Capture the cell that displays the provided text and extract its [X, Y] central coordinate. 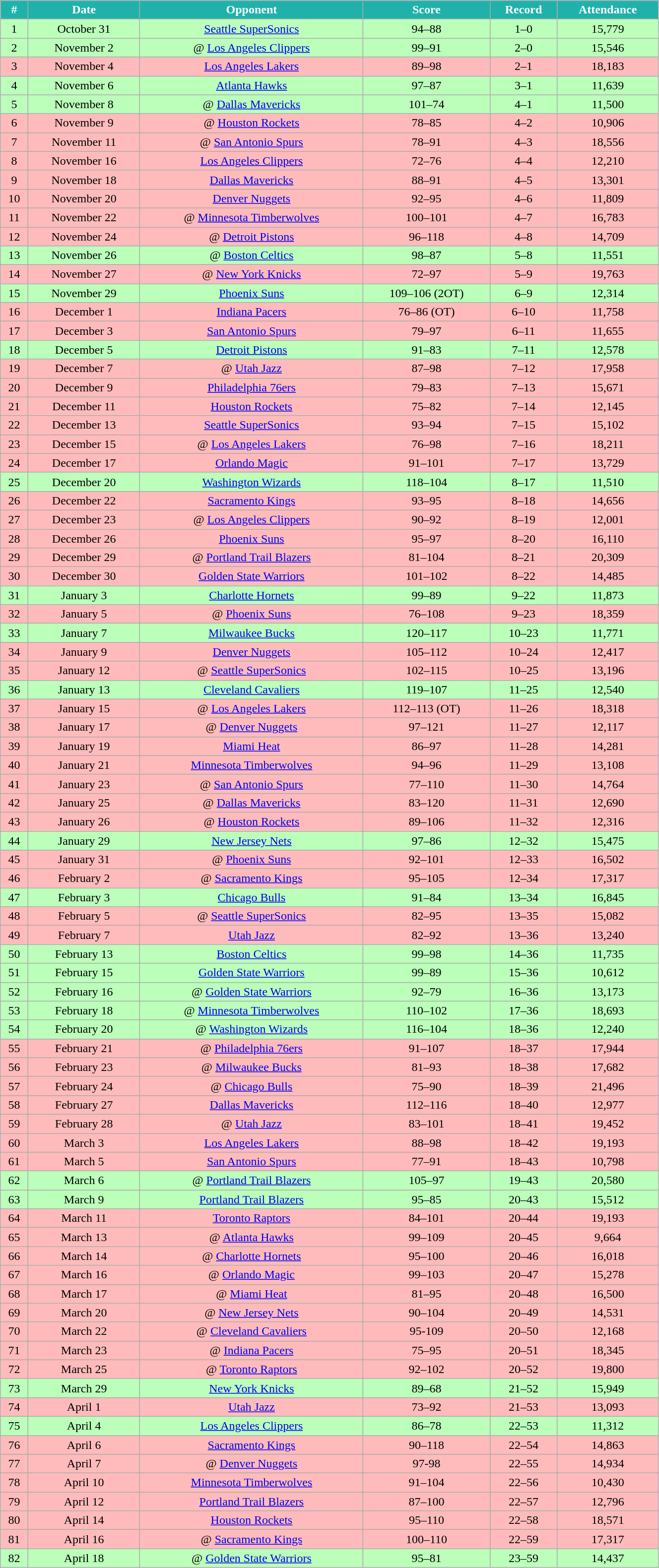
January 23 [84, 784]
Washington Wizards [252, 482]
18–38 [524, 1067]
February 2 [84, 878]
90–104 [427, 1313]
100–110 [427, 1539]
13,240 [608, 935]
88–98 [427, 1142]
February 18 [84, 1010]
5 [14, 104]
7–14 [524, 406]
50 [14, 954]
January 25 [84, 803]
48 [14, 916]
10–23 [524, 633]
100–101 [427, 217]
44 [14, 841]
February 16 [84, 992]
@ Toronto Raptors [252, 1369]
April 6 [84, 1445]
118–104 [427, 482]
98–87 [427, 255]
82–95 [427, 916]
20–49 [524, 1313]
20,580 [608, 1181]
13 [14, 255]
4–1 [524, 104]
91–83 [427, 350]
New Jersey Nets [252, 841]
14,281 [608, 746]
92–95 [427, 198]
Attendance [608, 10]
8–22 [524, 576]
11–27 [524, 727]
41 [14, 784]
15,779 [608, 29]
Philadelphia 76ers [252, 387]
12,314 [608, 293]
March 11 [84, 1218]
January 19 [84, 746]
11,510 [608, 482]
59 [14, 1124]
75–90 [427, 1086]
Atlanta Hawks [252, 85]
6–9 [524, 293]
12,117 [608, 727]
20–46 [524, 1256]
November 16 [84, 161]
December 1 [84, 312]
20–50 [524, 1331]
Opponent [252, 10]
58 [14, 1105]
January 17 [84, 727]
14,485 [608, 576]
12 [14, 237]
March 16 [84, 1275]
92–79 [427, 992]
November 18 [84, 180]
November 8 [84, 104]
@ Milwaukee Bucks [252, 1067]
13,093 [608, 1407]
93–95 [427, 501]
76 [14, 1445]
13,173 [608, 992]
28 [14, 538]
15 [14, 293]
December 13 [84, 425]
20,309 [608, 558]
12,540 [608, 690]
March 20 [84, 1313]
19 [14, 369]
6 [14, 123]
90–92 [427, 519]
February 23 [84, 1067]
91–84 [427, 897]
@ Miami Heat [252, 1294]
95–110 [427, 1520]
18–40 [524, 1105]
74 [14, 1407]
16,018 [608, 1256]
84–101 [427, 1218]
March 9 [84, 1199]
47 [14, 897]
March 6 [84, 1181]
11,809 [608, 198]
10,430 [608, 1483]
119–107 [427, 690]
March 29 [84, 1388]
11,655 [608, 331]
72–97 [427, 274]
10–24 [524, 652]
11–26 [524, 708]
14,531 [608, 1313]
11,312 [608, 1426]
22–59 [524, 1539]
@ New York Knicks [252, 274]
21 [14, 406]
15,512 [608, 1199]
11–30 [524, 784]
56 [14, 1067]
78 [14, 1483]
21,496 [608, 1086]
89–98 [427, 66]
20–48 [524, 1294]
@ Philadelphia 76ers [252, 1048]
@ Chicago Bulls [252, 1086]
13–35 [524, 916]
January 5 [84, 614]
19,763 [608, 274]
54 [14, 1029]
95–97 [427, 538]
14,934 [608, 1464]
10,612 [608, 973]
95–85 [427, 1199]
20 [14, 387]
December 20 [84, 482]
Cleveland Cavaliers [252, 690]
12–33 [524, 860]
4–8 [524, 237]
109–106 (2OT) [427, 293]
7–16 [524, 444]
12,690 [608, 803]
3–1 [524, 85]
@ Cleveland Cavaliers [252, 1331]
70 [14, 1331]
102–115 [427, 671]
3 [14, 66]
9–22 [524, 595]
April 10 [84, 1483]
12,001 [608, 519]
95–100 [427, 1256]
11–29 [524, 765]
73 [14, 1388]
94–96 [427, 765]
7 [14, 142]
19,452 [608, 1124]
76–108 [427, 614]
11,873 [608, 595]
15,546 [608, 48]
@ Orlando Magic [252, 1275]
72 [14, 1369]
February 13 [84, 954]
46 [14, 878]
31 [14, 595]
88–91 [427, 180]
16 [14, 312]
57 [14, 1086]
6–11 [524, 331]
April 16 [84, 1539]
November 4 [84, 66]
9,664 [608, 1237]
8–21 [524, 558]
14,764 [608, 784]
64 [14, 1218]
14,656 [608, 501]
January 21 [84, 765]
76–86 (OT) [427, 312]
18,556 [608, 142]
60 [14, 1142]
77 [14, 1464]
13–34 [524, 897]
18,183 [608, 66]
75 [14, 1426]
65 [14, 1237]
# [14, 10]
101–102 [427, 576]
23 [14, 444]
12,417 [608, 652]
Score [427, 10]
4–3 [524, 142]
Toronto Raptors [252, 1218]
18–39 [524, 1086]
7–15 [524, 425]
79–83 [427, 387]
95–105 [427, 878]
14,437 [608, 1558]
November 9 [84, 123]
7–11 [524, 350]
87–98 [427, 369]
24 [14, 463]
112–116 [427, 1105]
105–112 [427, 652]
55 [14, 1048]
February 27 [84, 1105]
35 [14, 671]
Chicago Bulls [252, 897]
77–110 [427, 784]
11,500 [608, 104]
27 [14, 519]
December 3 [84, 331]
112–113 (OT) [427, 708]
38 [14, 727]
17,682 [608, 1067]
99–98 [427, 954]
12,316 [608, 821]
8–20 [524, 538]
101–74 [427, 104]
83–120 [427, 803]
16,500 [608, 1294]
45 [14, 860]
20–52 [524, 1369]
Miami Heat [252, 746]
12–32 [524, 841]
November 29 [84, 293]
18,345 [608, 1350]
91–107 [427, 1048]
120–117 [427, 633]
18–36 [524, 1029]
November 6 [84, 85]
12,796 [608, 1502]
37 [14, 708]
92–102 [427, 1369]
96–118 [427, 237]
2–0 [524, 48]
22–57 [524, 1502]
December 22 [84, 501]
51 [14, 973]
13,729 [608, 463]
1 [14, 29]
78–91 [427, 142]
March 25 [84, 1369]
97–121 [427, 727]
@ New Jersey Nets [252, 1313]
15,082 [608, 916]
Orlando Magic [252, 463]
15–36 [524, 973]
14 [14, 274]
1–0 [524, 29]
March 14 [84, 1256]
11–31 [524, 803]
97–86 [427, 841]
8 [14, 161]
2 [14, 48]
November 20 [84, 198]
116–104 [427, 1029]
18–42 [524, 1142]
22–56 [524, 1483]
34 [14, 652]
11–28 [524, 746]
4–2 [524, 123]
62 [14, 1181]
12,578 [608, 350]
12,168 [608, 1331]
86–97 [427, 746]
February 21 [84, 1048]
12,145 [608, 406]
April 14 [84, 1520]
January 3 [84, 595]
@ Indiana Pacers [252, 1350]
105–97 [427, 1181]
17 [14, 331]
19–43 [524, 1181]
January 12 [84, 671]
18–43 [524, 1162]
January 15 [84, 708]
18–37 [524, 1048]
39 [14, 746]
14,709 [608, 237]
17–36 [524, 1010]
40 [14, 765]
16,110 [608, 538]
29 [14, 558]
22–58 [524, 1520]
8–17 [524, 482]
November 24 [84, 237]
December 17 [84, 463]
78–85 [427, 123]
82–92 [427, 935]
April 4 [84, 1426]
10–25 [524, 671]
73–92 [427, 1407]
61 [14, 1162]
13,196 [608, 671]
14–36 [524, 954]
14,863 [608, 1445]
November 2 [84, 48]
Charlotte Hornets [252, 595]
20–45 [524, 1237]
9 [14, 180]
12,210 [608, 161]
32 [14, 614]
November 22 [84, 217]
February 20 [84, 1029]
@ Charlotte Hornets [252, 1256]
83–101 [427, 1124]
7–17 [524, 463]
20–47 [524, 1275]
Detroit Pistons [252, 350]
22 [14, 425]
October 31 [84, 29]
52 [14, 992]
4–4 [524, 161]
@ Atlanta Hawks [252, 1237]
7–12 [524, 369]
11,758 [608, 312]
January 29 [84, 841]
79 [14, 1502]
97–87 [427, 85]
17,944 [608, 1048]
16,783 [608, 217]
December 11 [84, 406]
March 3 [84, 1142]
16,845 [608, 897]
November 27 [84, 274]
21–52 [524, 1388]
95–81 [427, 1558]
April 7 [84, 1464]
99–103 [427, 1275]
5–9 [524, 274]
93–94 [427, 425]
4–5 [524, 180]
20–43 [524, 1199]
10,798 [608, 1162]
18,359 [608, 614]
17,958 [608, 369]
23–59 [524, 1558]
89–68 [427, 1388]
18,211 [608, 444]
December 15 [84, 444]
15,949 [608, 1388]
8–19 [524, 519]
75–82 [427, 406]
December 7 [84, 369]
110–102 [427, 1010]
March 22 [84, 1331]
11,771 [608, 633]
4–7 [524, 217]
12,977 [608, 1105]
7–13 [524, 387]
67 [14, 1275]
80 [14, 1520]
81–95 [427, 1294]
69 [14, 1313]
February 3 [84, 897]
15,671 [608, 387]
February 7 [84, 935]
13,108 [608, 765]
March 23 [84, 1350]
18,318 [608, 708]
@ Washington Wizards [252, 1029]
66 [14, 1256]
Record [524, 10]
20–51 [524, 1350]
22–55 [524, 1464]
Boston Celtics [252, 954]
January 31 [84, 860]
81 [14, 1539]
February 24 [84, 1086]
12–34 [524, 878]
16–36 [524, 992]
33 [14, 633]
18,571 [608, 1520]
72–76 [427, 161]
63 [14, 1199]
86–78 [427, 1426]
January 26 [84, 821]
April 1 [84, 1407]
82 [14, 1558]
@ Detroit Pistons [252, 237]
March 5 [84, 1162]
90–118 [427, 1445]
92–101 [427, 860]
New York Knicks [252, 1388]
87–100 [427, 1502]
77–91 [427, 1162]
75–95 [427, 1350]
10,906 [608, 123]
79–97 [427, 331]
25 [14, 482]
4 [14, 85]
March 17 [84, 1294]
December 29 [84, 558]
November 26 [84, 255]
January 7 [84, 633]
January 9 [84, 652]
68 [14, 1294]
71 [14, 1350]
February 15 [84, 973]
Milwaukee Bucks [252, 633]
2–1 [524, 66]
December 30 [84, 576]
11,551 [608, 255]
18–41 [524, 1124]
April 12 [84, 1502]
January 13 [84, 690]
26 [14, 501]
December 26 [84, 538]
15,102 [608, 425]
16,502 [608, 860]
42 [14, 803]
95-109 [427, 1331]
9–23 [524, 614]
Date [84, 10]
11–25 [524, 690]
22–54 [524, 1445]
21–53 [524, 1407]
February 5 [84, 916]
18 [14, 350]
8–18 [524, 501]
18,693 [608, 1010]
10 [14, 198]
Indiana Pacers [252, 312]
December 5 [84, 350]
11 [14, 217]
April 18 [84, 1558]
91–101 [427, 463]
5–8 [524, 255]
20–44 [524, 1218]
December 9 [84, 387]
February 28 [84, 1124]
13–36 [524, 935]
99–91 [427, 48]
30 [14, 576]
December 23 [84, 519]
36 [14, 690]
15,278 [608, 1275]
43 [14, 821]
@ Boston Celtics [252, 255]
19,800 [608, 1369]
49 [14, 935]
March 13 [84, 1237]
81–93 [427, 1067]
53 [14, 1010]
91–104 [427, 1483]
11,639 [608, 85]
94–88 [427, 29]
81–104 [427, 558]
97-98 [427, 1464]
99–109 [427, 1237]
11,735 [608, 954]
76–98 [427, 444]
12,240 [608, 1029]
6–10 [524, 312]
11–32 [524, 821]
89–106 [427, 821]
November 11 [84, 142]
22–53 [524, 1426]
4–6 [524, 198]
15,475 [608, 841]
13,301 [608, 180]
